Find where the given text appears and provide that cell's center as [x, y] coordinate. 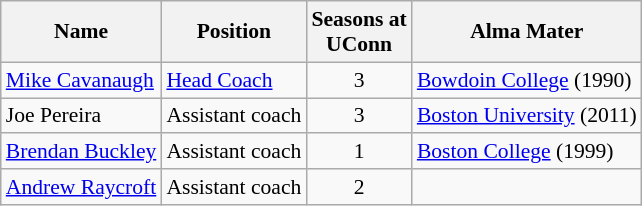
Name [82, 32]
Boston College (1999) [527, 152]
2 [358, 187]
Joe Pereira [82, 116]
Position [234, 32]
1 [358, 152]
Bowdoin College (1990) [527, 80]
Boston University (2011) [527, 116]
Mike Cavanaugh [82, 80]
Brendan Buckley [82, 152]
Alma Mater [527, 32]
Andrew Raycroft [82, 187]
Seasons atUConn [358, 32]
Head Coach [234, 80]
